Provide the [X, Y] coordinate of the cell's center where the given text is located.  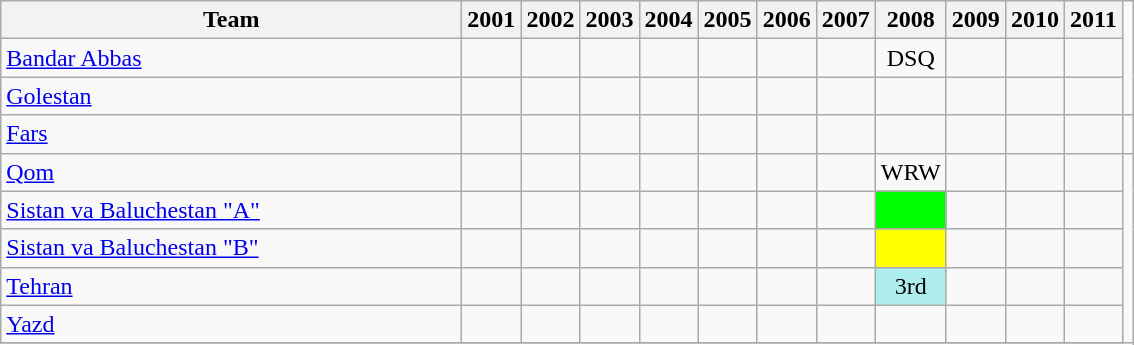
2009 [976, 20]
Yazd [232, 324]
2006 [786, 20]
2010 [1034, 20]
2008 [910, 20]
Bandar Abbas [232, 58]
2002 [550, 20]
2004 [668, 20]
3rd [910, 286]
2007 [846, 20]
Sistan va Baluchestan "B" [232, 248]
Fars [232, 134]
Tehran [232, 286]
Team [232, 20]
2011 [1093, 20]
WRW [910, 172]
2005 [728, 20]
Golestan [232, 96]
2001 [492, 20]
DSQ [910, 58]
Sistan va Baluchestan "A" [232, 210]
2003 [610, 20]
Qom [232, 172]
